For the text-containing cell, return its midpoint in (x, y) coordinate format. 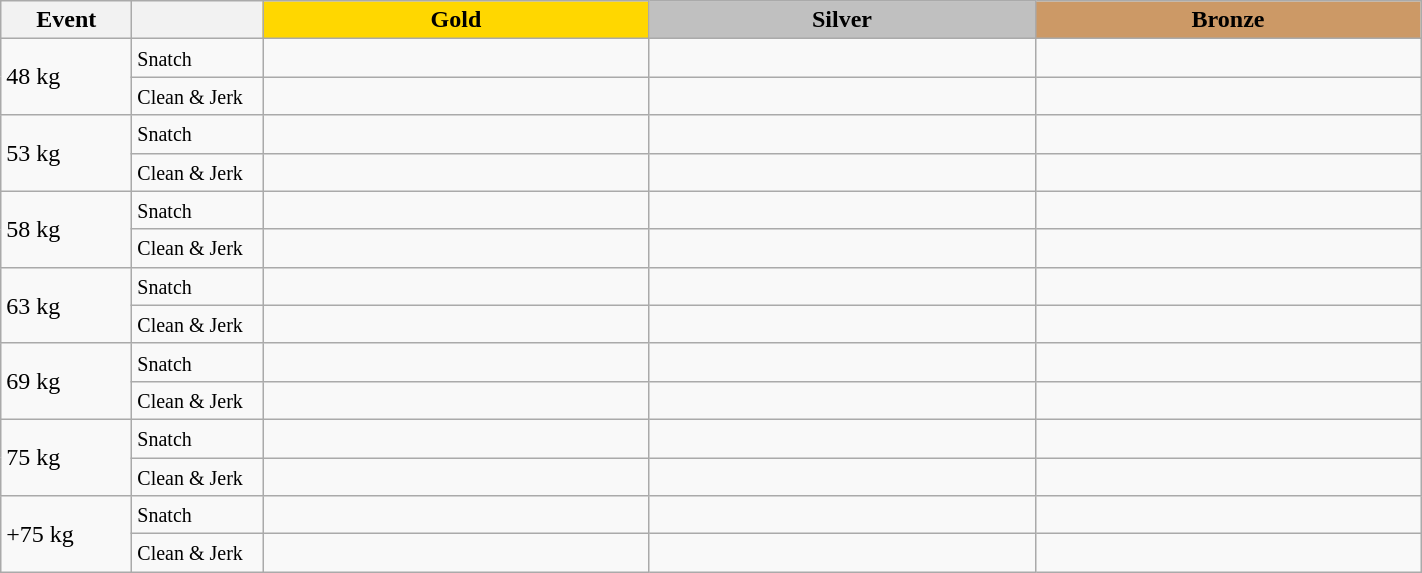
Bronze (1228, 20)
53 kg (66, 153)
48 kg (66, 77)
69 kg (66, 381)
63 kg (66, 305)
75 kg (66, 457)
Event (66, 20)
Silver (842, 20)
Gold (456, 20)
+75 kg (66, 534)
58 kg (66, 229)
